Capture the cell that displays the provided text and extract its (X, Y) central coordinate. 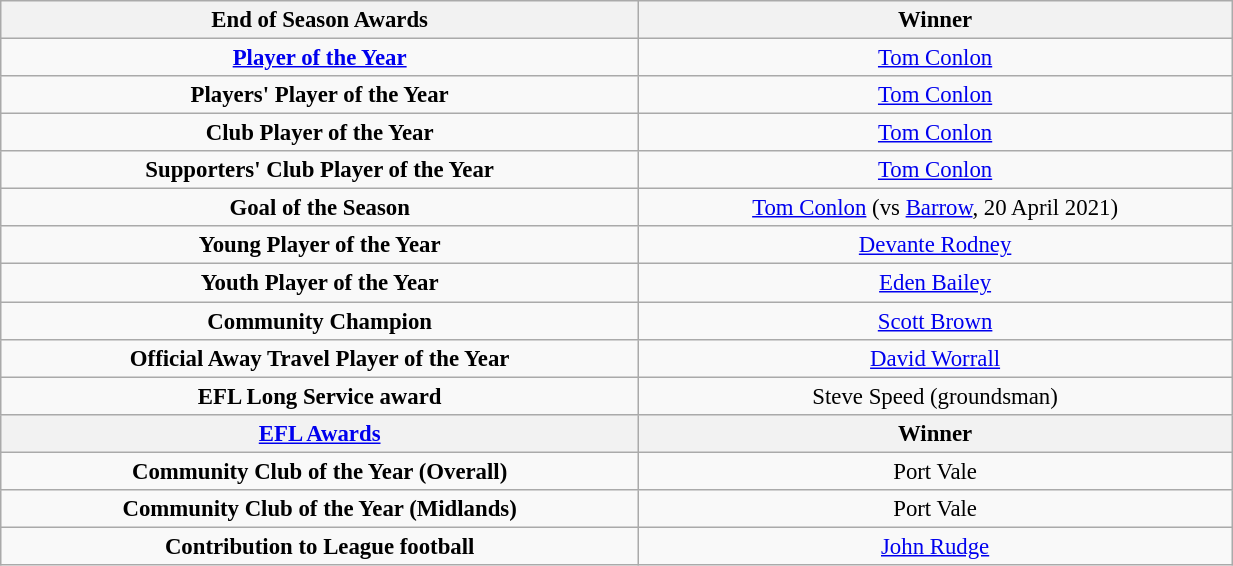
Steve Speed (groundsman) (936, 396)
End of Season Awards (320, 20)
Community Club of the Year (Overall) (320, 471)
Player of the Year (320, 58)
Community Champion (320, 321)
Young Player of the Year (320, 245)
Official Away Travel Player of the Year (320, 358)
Players' Player of the Year (320, 95)
Club Player of the Year (320, 133)
John Rudge (936, 546)
EFL Awards (320, 433)
Community Club of the Year (Midlands) (320, 509)
Youth Player of the Year (320, 283)
Goal of the Season (320, 208)
Tom Conlon (vs Barrow, 20 April 2021) (936, 208)
Eden Bailey (936, 283)
Devante Rodney (936, 245)
David Worrall (936, 358)
Scott Brown (936, 321)
Supporters' Club Player of the Year (320, 170)
Contribution to League football (320, 546)
EFL Long Service award (320, 396)
